Determine the [x, y] coordinate at the center of the cell enclosing the given text.  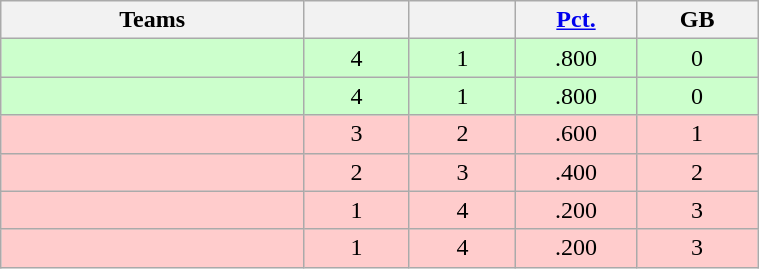
.600 [576, 134]
.400 [576, 172]
Teams [152, 20]
GB [698, 20]
Pct. [576, 20]
